Return the (x, y) coordinate for the center point of the cell that contains the specified text.  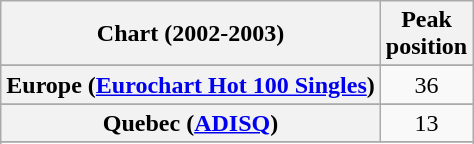
Peakposition (426, 34)
Europe (Eurochart Hot 100 Singles) (191, 85)
13 (426, 123)
Quebec (ADISQ) (191, 123)
Chart (2002-2003) (191, 34)
36 (426, 85)
